Determine the [x, y] coordinate at the center of the cell enclosing the given text.  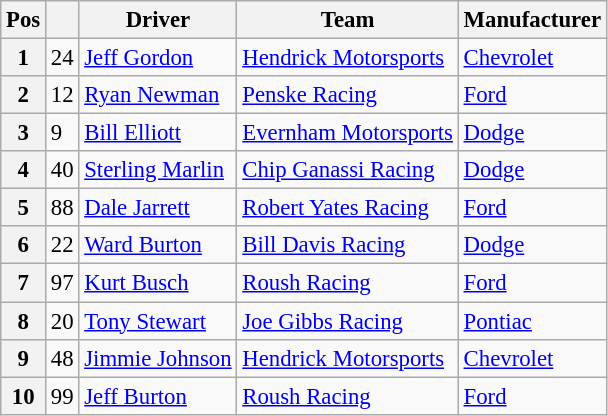
88 [62, 208]
99 [62, 396]
12 [62, 95]
Evernham Motorsports [348, 133]
97 [62, 283]
22 [62, 245]
5 [24, 208]
Jeff Burton [158, 396]
Team [348, 20]
1 [24, 58]
Ward Burton [158, 245]
Jeff Gordon [158, 58]
Manufacturer [532, 20]
Kurt Busch [158, 283]
8 [24, 321]
2 [24, 95]
6 [24, 245]
Robert Yates Racing [348, 208]
Chip Ganassi Racing [348, 170]
Tony Stewart [158, 321]
4 [24, 170]
20 [62, 321]
Bill Elliott [158, 133]
Bill Davis Racing [348, 245]
7 [24, 283]
Dale Jarrett [158, 208]
Joe Gibbs Racing [348, 321]
Jimmie Johnson [158, 358]
Pontiac [532, 321]
Sterling Marlin [158, 170]
Ryan Newman [158, 95]
48 [62, 358]
24 [62, 58]
Penske Racing [348, 95]
Driver [158, 20]
10 [24, 396]
Pos [24, 20]
40 [62, 170]
3 [24, 133]
